Locate the cell with the specified text and output its [X, Y] center coordinate. 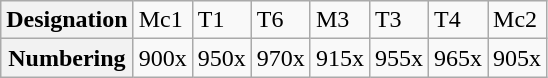
Designation [67, 20]
T6 [280, 20]
965x [458, 58]
900x [162, 58]
M3 [340, 20]
970x [280, 58]
Numbering [67, 58]
T4 [458, 20]
905x [518, 58]
955x [398, 58]
Mc1 [162, 20]
Mc2 [518, 20]
T3 [398, 20]
915x [340, 58]
950x [222, 58]
T1 [222, 20]
